Determine the [X, Y] coordinate at the center of the cell enclosing the given text.  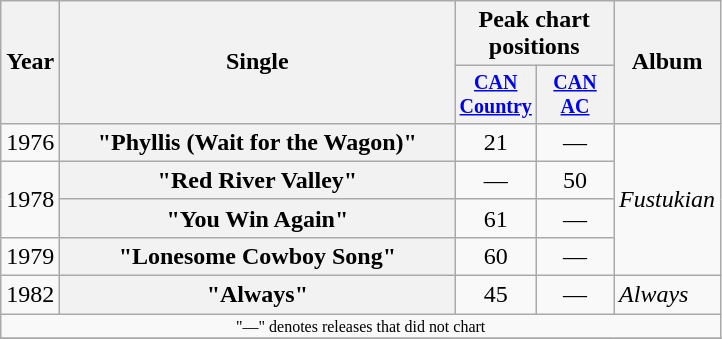
Year [30, 62]
"You Win Again" [258, 218]
61 [496, 218]
"Phyllis (Wait for the Wagon)" [258, 142]
50 [576, 180]
Single [258, 62]
"Lonesome Cowboy Song" [258, 256]
"—" denotes releases that did not chart [361, 326]
"Always" [258, 295]
CAN AC [576, 94]
45 [496, 295]
Peak chartpositions [534, 34]
Fustukian [668, 199]
CAN Country [496, 94]
60 [496, 256]
Always [668, 295]
1982 [30, 295]
21 [496, 142]
"Red River Valley" [258, 180]
1979 [30, 256]
1978 [30, 199]
Album [668, 62]
1976 [30, 142]
